Return the (X, Y) coordinate for the center point of the cell that contains the specified text.  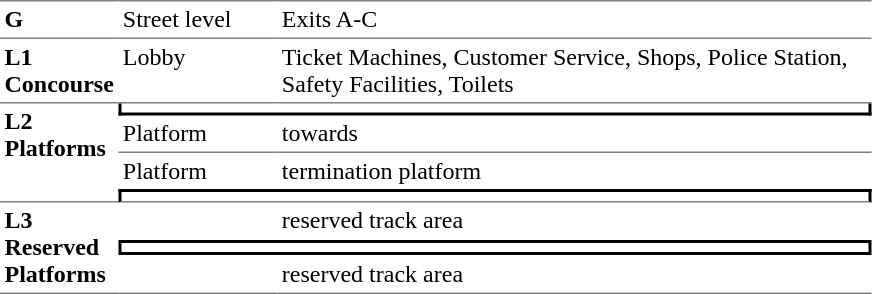
L3Reserved Platforms (59, 248)
G (59, 19)
Lobby (198, 71)
termination platform (574, 171)
towards (574, 135)
Ticket Machines, Customer Service, Shops, Police Station, Safety Facilities, Toilets (574, 71)
L2Platforms (59, 154)
L1Concourse (59, 71)
Exits A-C (574, 19)
Street level (198, 19)
